Identify which cell holds the provided text, then report its [X, Y] central coordinate. 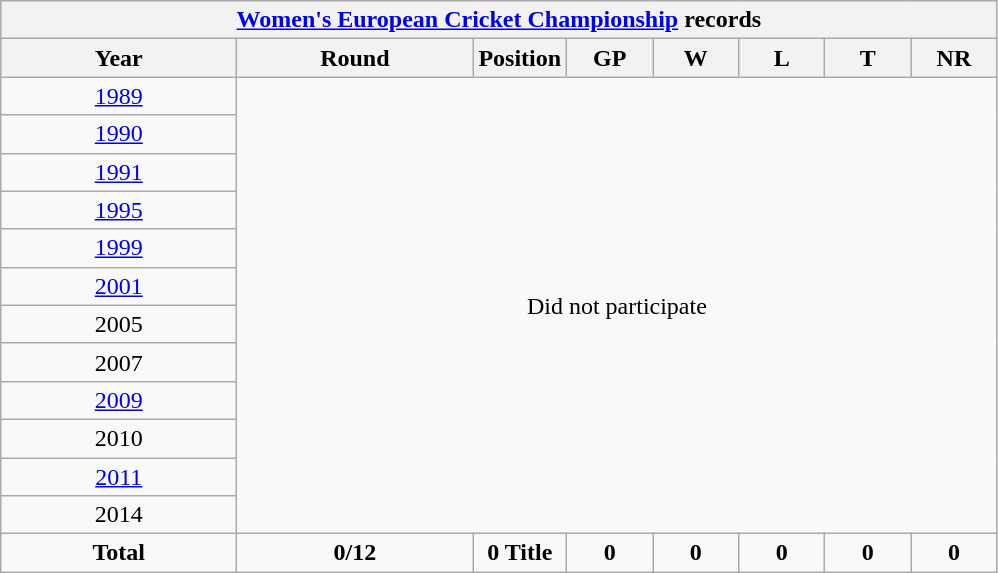
Women's European Cricket Championship records [499, 20]
GP [610, 58]
T [868, 58]
Position [520, 58]
2010 [119, 438]
2007 [119, 362]
2011 [119, 477]
1989 [119, 96]
Did not participate [617, 306]
1995 [119, 210]
1990 [119, 134]
2001 [119, 286]
NR [954, 58]
L [782, 58]
0 Title [520, 553]
1999 [119, 248]
Total [119, 553]
Year [119, 58]
W [696, 58]
0/12 [355, 553]
2014 [119, 515]
2009 [119, 400]
2005 [119, 324]
1991 [119, 172]
Round [355, 58]
